Find where the given text appears and provide that cell's center as (X, Y) coordinate. 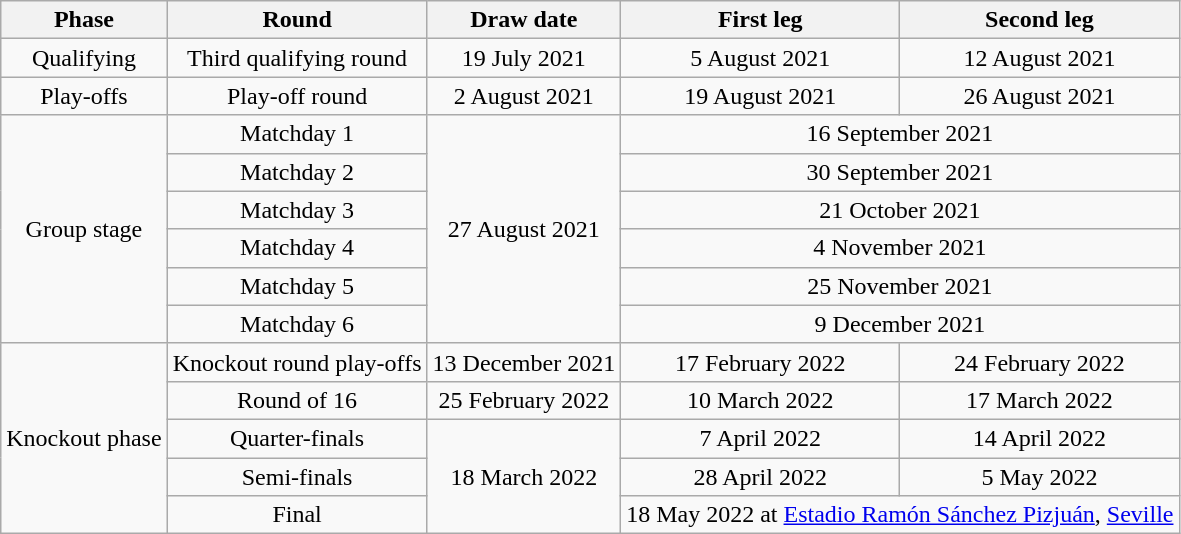
9 December 2021 (900, 324)
Final (297, 515)
Matchday 1 (297, 134)
Play-offs (84, 96)
5 May 2022 (1040, 477)
Matchday 6 (297, 324)
Semi-finals (297, 477)
Round (297, 20)
Matchday 3 (297, 210)
16 September 2021 (900, 134)
27 August 2021 (524, 229)
26 August 2021 (1040, 96)
25 February 2022 (524, 400)
21 October 2021 (900, 210)
7 April 2022 (760, 438)
Qualifying (84, 58)
Group stage (84, 229)
4 November 2021 (900, 248)
17 March 2022 (1040, 400)
Matchday 5 (297, 286)
Third qualifying round (297, 58)
Phase (84, 20)
First leg (760, 20)
Matchday 2 (297, 172)
30 September 2021 (900, 172)
10 March 2022 (760, 400)
Knockout phase (84, 438)
Knockout round play-offs (297, 362)
5 August 2021 (760, 58)
Matchday 4 (297, 248)
Play-off round (297, 96)
24 February 2022 (1040, 362)
17 February 2022 (760, 362)
19 July 2021 (524, 58)
13 December 2021 (524, 362)
Draw date (524, 20)
18 May 2022 at Estadio Ramón Sánchez Pizjuán, Seville (900, 515)
12 August 2021 (1040, 58)
Second leg (1040, 20)
25 November 2021 (900, 286)
14 April 2022 (1040, 438)
Round of 16 (297, 400)
18 March 2022 (524, 476)
2 August 2021 (524, 96)
19 August 2021 (760, 96)
28 April 2022 (760, 477)
Quarter-finals (297, 438)
